Identify which cell holds the provided text, then report its (X, Y) central coordinate. 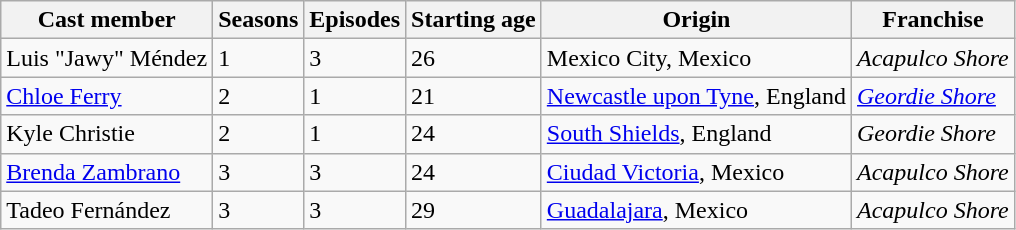
Guadalajara, Mexico (696, 210)
Episodes (355, 20)
Brenda Zambrano (107, 172)
Mexico City, Mexico (696, 58)
Starting age (474, 20)
Newcastle upon Tyne, England (696, 96)
Luis "Jawy" Méndez (107, 58)
26 (474, 58)
Ciudad Victoria, Mexico (696, 172)
Chloe Ferry (107, 96)
Origin (696, 20)
Seasons (258, 20)
Franchise (934, 20)
29 (474, 210)
South Shields, England (696, 134)
21 (474, 96)
Kyle Christie (107, 134)
Cast member (107, 20)
Tadeo Fernández (107, 210)
